Search for the cell housing the specified text and yield its [X, Y] center coordinate. 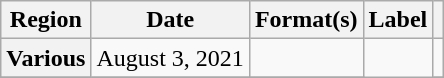
August 3, 2021 [170, 58]
Label [398, 20]
Date [170, 20]
Various [46, 58]
Region [46, 20]
Format(s) [306, 20]
